Search for the cell housing the specified text and yield its (x, y) center coordinate. 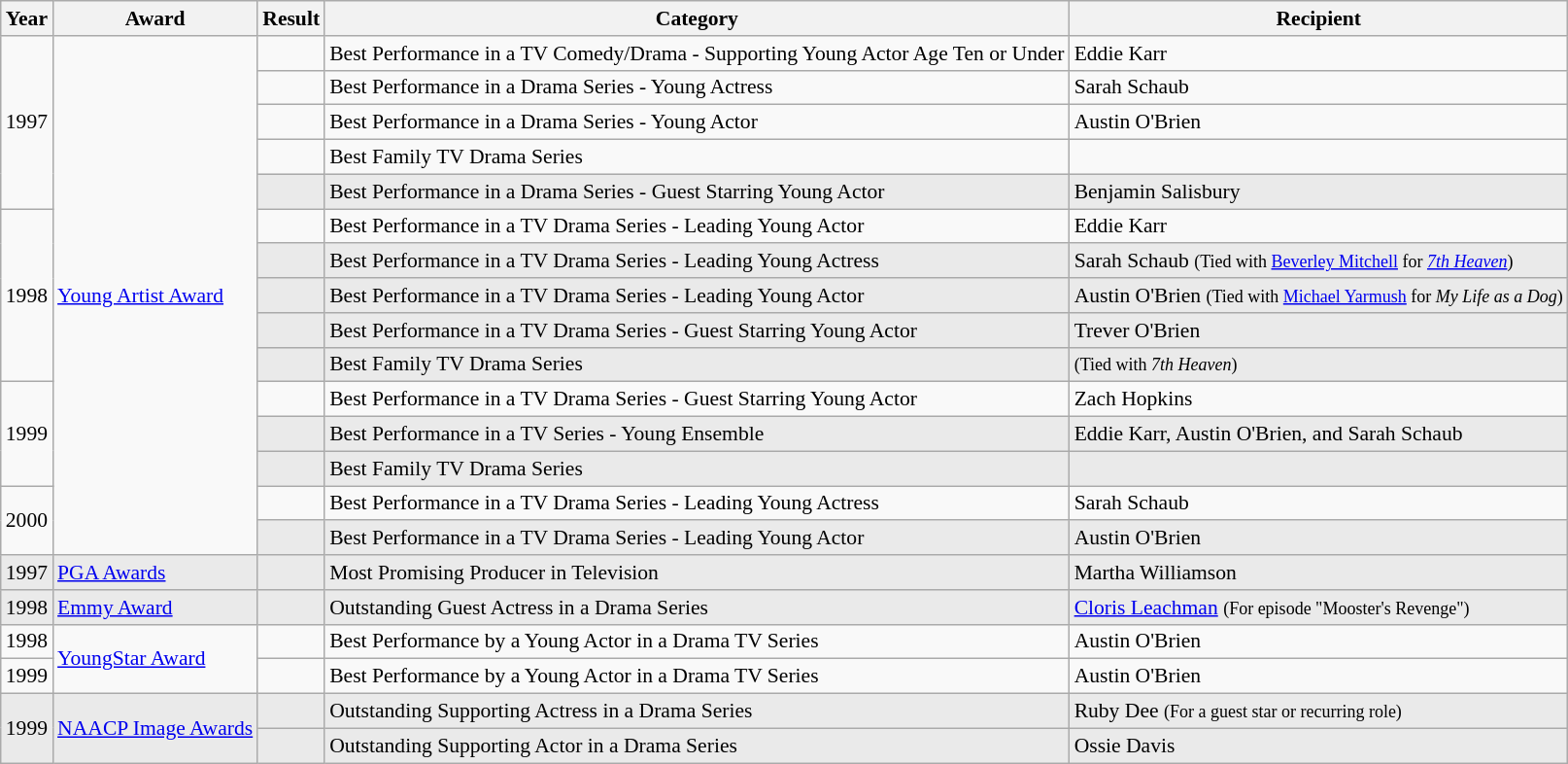
Emmy Award (155, 608)
Eddie Karr, Austin O'Brien, and Sarah Schaub (1319, 434)
Martha Williamson (1319, 573)
Sarah Schaub (Tied with Beverley Mitchell for 7th Heaven) (1319, 261)
Award (155, 18)
Result (291, 18)
(Tied with 7th Heaven) (1319, 365)
Young Artist Award (155, 295)
Cloris Leachman (For episode "Mooster's Revenge") (1319, 608)
Outstanding Supporting Actor in a Drama Series (697, 746)
Recipient (1319, 18)
Category (697, 18)
Best Performance in a Drama Series - Young Actor (697, 122)
YoungStar Award (155, 659)
NAACP Image Awards (155, 729)
Ruby Dee (For a guest star or recurring role) (1319, 712)
PGA Awards (155, 573)
Year (27, 18)
Best Performance in a TV Comedy/Drama - Supporting Young Actor Age Ten or Under (697, 53)
Most Promising Producer in Television (697, 573)
Zach Hopkins (1319, 399)
Outstanding Supporting Actress in a Drama Series (697, 712)
Trever O'Brien (1319, 330)
Best Performance in a Drama Series - Young Actress (697, 87)
Austin O'Brien (Tied with Michael Yarmush for My Life as a Dog) (1319, 295)
Ossie Davis (1319, 746)
2000 (27, 521)
Best Performance in a TV Series - Young Ensemble (697, 434)
Best Performance in a Drama Series - Guest Starring Young Actor (697, 191)
Benjamin Salisbury (1319, 191)
Outstanding Guest Actress in a Drama Series (697, 608)
